Return the (x, y) coordinate for the center point of the cell that contains the specified text.  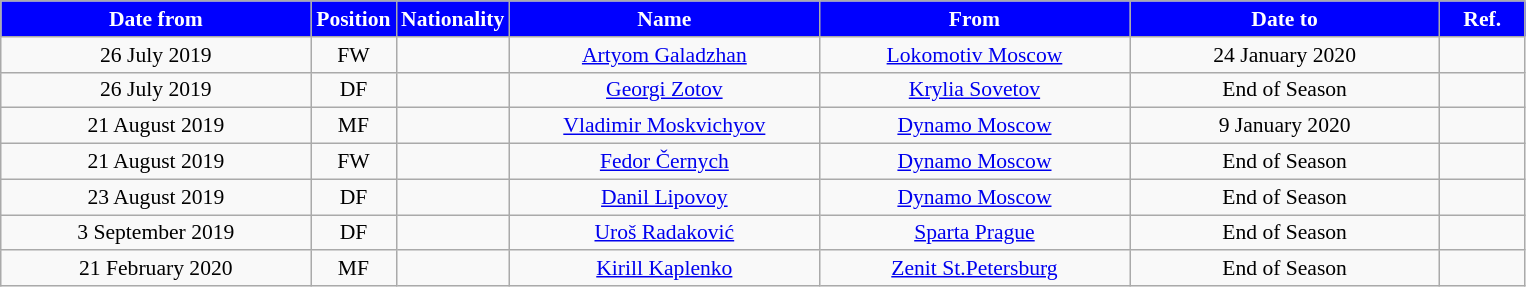
Kirill Kaplenko (664, 269)
Date to (1285, 19)
Position (354, 19)
Sparta Prague (974, 233)
Danil Lipovoy (664, 197)
Fedor Černych (664, 162)
Zenit St.Petersburg (974, 269)
9 January 2020 (1285, 126)
Artyom Galadzhan (664, 55)
Name (664, 19)
3 September 2019 (156, 233)
Lokomotiv Moscow (974, 55)
Nationality (452, 19)
From (974, 19)
23 August 2019 (156, 197)
Date from (156, 19)
Vladimir Moskvichyov (664, 126)
21 February 2020 (156, 269)
Ref. (1482, 19)
Krylia Sovetov (974, 90)
Uroš Radaković (664, 233)
24 January 2020 (1285, 55)
Georgi Zotov (664, 90)
